Locate the cell with the specified text and output its [x, y] center coordinate. 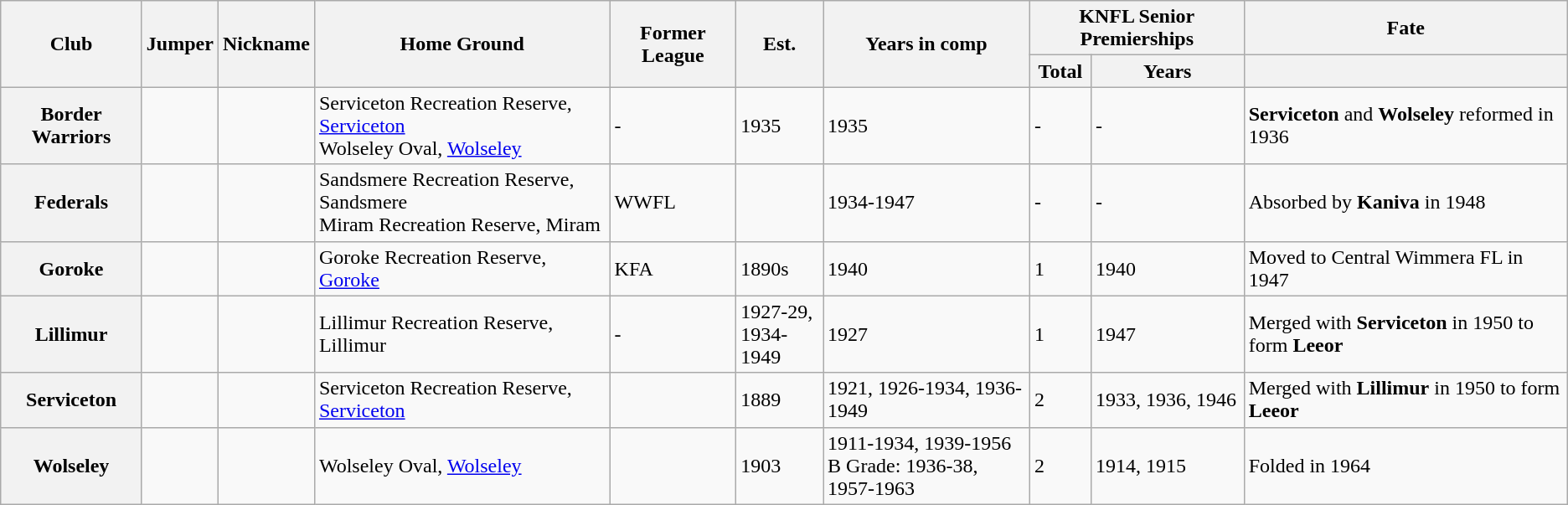
Jumper [179, 44]
Former League [673, 44]
Serviceton Recreation Reserve, ServicetonWolseley Oval, Wolseley [462, 126]
Wolseley Oval, Wolseley [462, 466]
1911-1934, 1939-1956B Grade: 1936-38, 1957-1963 [926, 466]
1934-1947 [926, 203]
1927 [926, 334]
Serviceton Recreation Reserve, Serviceton [462, 400]
Absorbed by Kaniva in 1948 [1406, 203]
1947 [1168, 334]
Federals [72, 203]
Sandsmere Recreation Reserve, SandsmereMiram Recreation Reserve, Miram [462, 203]
Folded in 1964 [1406, 466]
Moved to Central Wimmera FL in 1947 [1406, 268]
Nickname [266, 44]
Lillimur Recreation Reserve, Lillimur [462, 334]
Est. [780, 44]
1927-29,1934-1949 [780, 334]
Border Warriors [72, 126]
Goroke Recreation Reserve, Goroke [462, 268]
Club [72, 44]
Merged with Lillimur in 1950 to form Leeor [1406, 400]
1890s [780, 268]
Wolseley [72, 466]
Serviceton and Wolseley reformed in 1936 [1406, 126]
KFA [673, 268]
Merged with Serviceton in 1950 to form Leeor [1406, 334]
Total [1060, 71]
Years in comp [926, 44]
Goroke [72, 268]
1889 [780, 400]
Years [1168, 71]
1903 [780, 466]
KNFL Senior Premierships [1137, 28]
Home Ground [462, 44]
Serviceton [72, 400]
Fate [1406, 28]
1921, 1926-1934, 1936-1949 [926, 400]
WWFL [673, 203]
Lillimur [72, 334]
1933, 1936, 1946 [1168, 400]
1914, 1915 [1168, 466]
